Find where the given text appears and provide that cell's center as (x, y) coordinate. 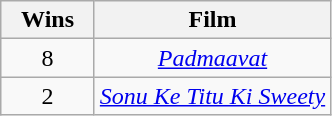
Padmaavat (212, 58)
2 (48, 96)
Sonu Ke Titu Ki Sweety (212, 96)
Wins (48, 20)
8 (48, 58)
Film (212, 20)
